Locate the cell with the specified text and output its (X, Y) center coordinate. 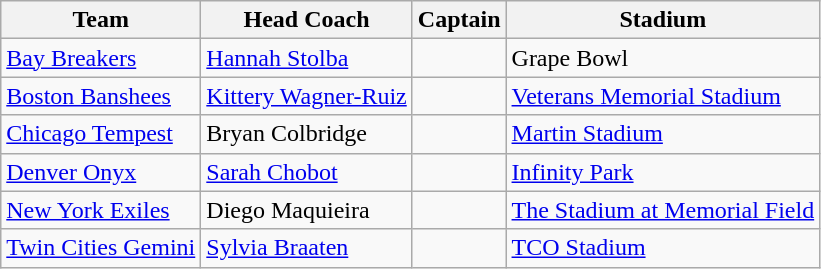
Captain (459, 20)
New York Exiles (101, 210)
The Stadium at Memorial Field (663, 210)
Grape Bowl (663, 58)
TCO Stadium (663, 248)
Twin Cities Gemini (101, 248)
Infinity Park (663, 172)
Team (101, 20)
Kittery Wagner-Ruiz (306, 96)
Veterans Memorial Stadium (663, 96)
Hannah Stolba (306, 58)
Stadium (663, 20)
Sylvia Braaten (306, 248)
Diego Maquieira (306, 210)
Chicago Tempest (101, 134)
Sarah Chobot (306, 172)
Head Coach (306, 20)
Bay Breakers (101, 58)
Martin Stadium (663, 134)
Bryan Colbridge (306, 134)
Boston Banshees (101, 96)
Denver Onyx (101, 172)
